Locate the cell with the specified text and output its (x, y) center coordinate. 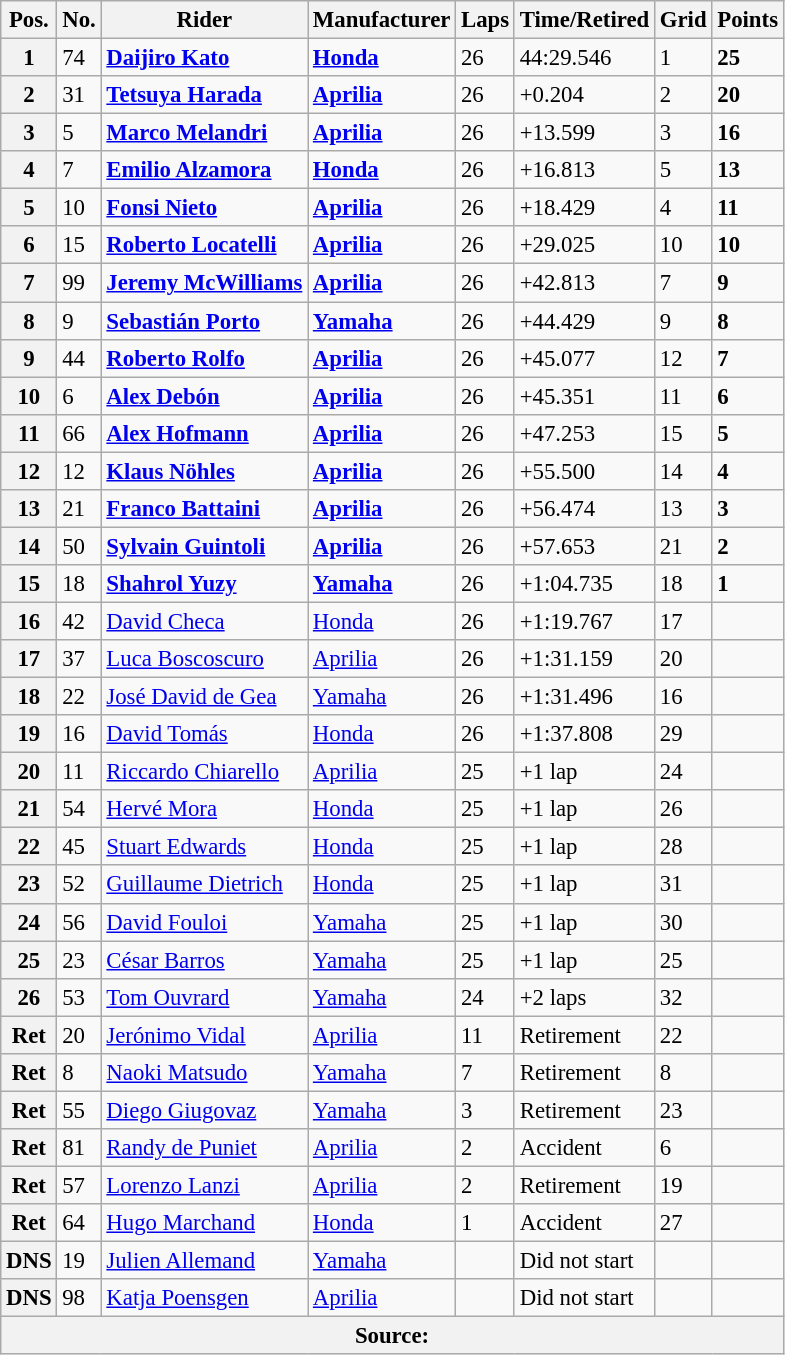
Klaus Nöhles (204, 471)
66 (79, 433)
50 (79, 546)
Shahrol Yuzy (204, 584)
Fonsi Nieto (204, 208)
30 (682, 922)
+47.253 (584, 433)
Rider (204, 20)
55 (79, 1110)
+1:37.808 (584, 734)
+0.204 (584, 95)
+45.077 (584, 358)
Marco Melandri (204, 133)
Randy de Puniet (204, 1148)
Guillaume Dietrich (204, 885)
74 (79, 58)
53 (79, 997)
Points (748, 20)
Laps (486, 20)
Pos. (29, 20)
+13.599 (584, 133)
52 (79, 885)
54 (79, 809)
99 (79, 283)
+56.474 (584, 509)
Naoki Matsudo (204, 1073)
45 (79, 847)
+1:19.767 (584, 621)
Hervé Mora (204, 809)
44:29.546 (584, 58)
Sebastián Porto (204, 321)
Lorenzo Lanzi (204, 1185)
David Checa (204, 621)
No. (79, 20)
+44.429 (584, 321)
Time/Retired (584, 20)
Manufacturer (382, 20)
Tetsuya Harada (204, 95)
56 (79, 922)
27 (682, 1223)
28 (682, 847)
+55.500 (584, 471)
Diego Giugovaz (204, 1110)
Alex Hofmann (204, 433)
+2 laps (584, 997)
Roberto Locatelli (204, 245)
Tom Ouvrard (204, 997)
Julien Allemand (204, 1261)
Franco Battaini (204, 509)
Katja Poensgen (204, 1298)
+57.653 (584, 546)
Grid (682, 20)
81 (79, 1148)
Alex Debón (204, 396)
+1:04.735 (584, 584)
57 (79, 1185)
Emilio Alzamora (204, 170)
44 (79, 358)
37 (79, 659)
David Fouloi (204, 922)
David Tomás (204, 734)
Stuart Edwards (204, 847)
29 (682, 734)
64 (79, 1223)
32 (682, 997)
Riccardo Chiarello (204, 772)
+18.429 (584, 208)
José David de Gea (204, 697)
Source: (392, 1336)
César Barros (204, 960)
+29.025 (584, 245)
+42.813 (584, 283)
98 (79, 1298)
Jeremy McWilliams (204, 283)
Hugo Marchand (204, 1223)
Luca Boscoscuro (204, 659)
42 (79, 621)
Jerónimo Vidal (204, 1035)
Roberto Rolfo (204, 358)
Sylvain Guintoli (204, 546)
+1:31.159 (584, 659)
+16.813 (584, 170)
+1:31.496 (584, 697)
Daijiro Kato (204, 58)
+45.351 (584, 396)
